Extract the (x, y) coordinate from the center of the cell holding the provided text.  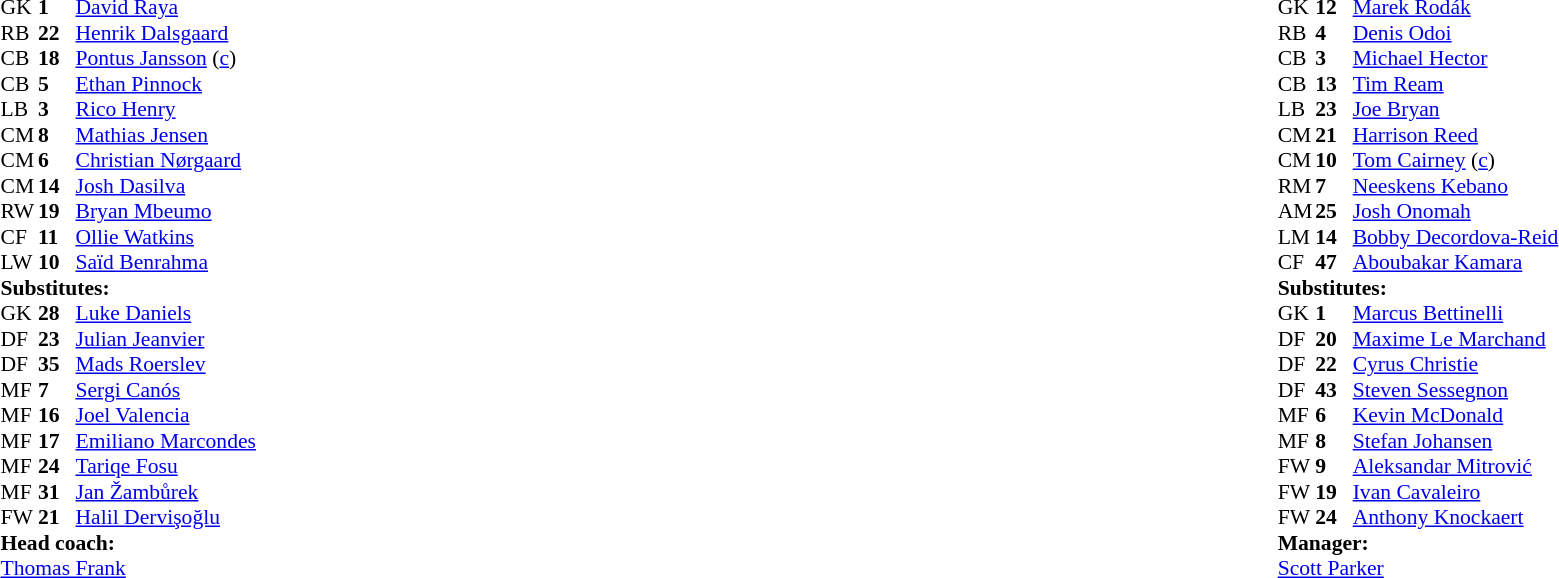
Josh Onomah (1456, 211)
Saïd Benrahma (166, 263)
31 (57, 492)
Maxime Le Marchand (1456, 339)
Joel Valencia (166, 415)
Mathias Jensen (166, 135)
35 (57, 365)
47 (1334, 263)
Denis Odoi (1456, 33)
Mads Roerslev (166, 365)
Marcus Bettinelli (1456, 313)
Head coach: (128, 543)
Ivan Cavaleiro (1456, 492)
Bryan Mbeumo (166, 211)
43 (1334, 390)
Ollie Watkins (166, 237)
Aboubakar Kamara (1456, 263)
RW (19, 211)
Tom Cairney (c) (1456, 161)
1 (1334, 313)
Rico Henry (166, 109)
Bobby Decordova-Reid (1456, 237)
Steven Sessegnon (1456, 390)
Anthony Knockaert (1456, 517)
Manager: (1418, 543)
Stefan Johansen (1456, 441)
Ethan Pinnock (166, 84)
Harrison Reed (1456, 135)
Halil Dervişoğlu (166, 517)
Kevin McDonald (1456, 415)
Jan Žambůrek (166, 492)
AM (1297, 211)
RM (1297, 186)
13 (1334, 84)
17 (57, 441)
Emiliano Marcondes (166, 441)
Luke Daniels (166, 313)
LM (1297, 237)
Christian Nørgaard (166, 161)
Joe Bryan (1456, 109)
11 (57, 237)
5 (57, 84)
Pontus Jansson (c) (166, 59)
Tariqe Fosu (166, 467)
Tim Ream (1456, 84)
28 (57, 313)
25 (1334, 211)
Michael Hector (1456, 59)
Henrik Dalsgaard (166, 33)
Julian Jeanvier (166, 339)
18 (57, 59)
Aleksandar Mitrović (1456, 467)
Sergi Canós (166, 390)
Cyrus Christie (1456, 365)
16 (57, 415)
20 (1334, 339)
9 (1334, 467)
Neeskens Kebano (1456, 186)
4 (1334, 33)
Josh Dasilva (166, 186)
LW (19, 263)
